Return the (x, y) coordinate for the center point of the cell that contains the specified text.  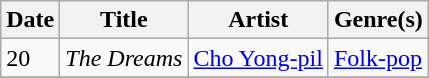
Artist (258, 20)
Genre(s) (378, 20)
20 (30, 58)
Title (124, 20)
Cho Yong-pil (258, 58)
Folk-pop (378, 58)
The Dreams (124, 58)
Date (30, 20)
